Capture the cell that displays the provided text and extract its (x, y) central coordinate. 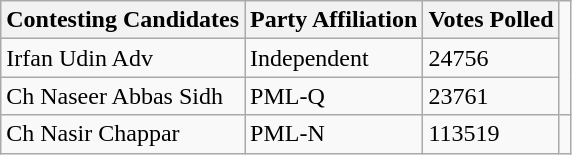
Ch Naseer Abbas Sidh (123, 96)
Votes Polled (491, 20)
Ch Nasir Chappar (123, 134)
Irfan Udin Adv (123, 58)
Independent (334, 58)
113519 (491, 134)
23761 (491, 96)
PML-Q (334, 96)
Party Affiliation (334, 20)
24756 (491, 58)
Contesting Candidates (123, 20)
PML-N (334, 134)
